Capture the cell that displays the provided text and extract its (x, y) central coordinate. 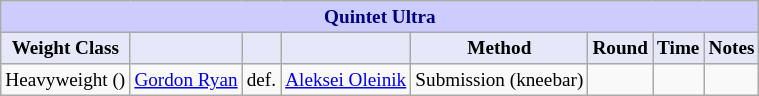
Quintet Ultra (380, 17)
def. (261, 80)
Submission (kneebar) (500, 80)
Time (678, 48)
Gordon Ryan (186, 80)
Notes (732, 48)
Heavyweight () (66, 80)
Aleksei Oleinik (346, 80)
Round (620, 48)
Method (500, 48)
Weight Class (66, 48)
